Determine the (X, Y) coordinate at the center of the cell enclosing the given text.  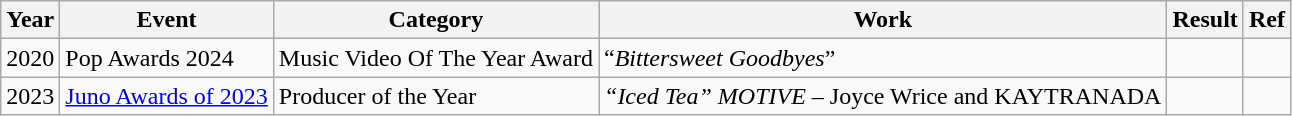
Event (167, 20)
Ref (1266, 20)
Work (882, 20)
2020 (30, 58)
2023 (30, 96)
Pop Awards 2024 (167, 58)
Juno Awards of 2023 (167, 96)
Result (1205, 20)
Producer of the Year (436, 96)
Year (30, 20)
Music Video Of The Year Award (436, 58)
“Bittersweet Goodbyes” (882, 58)
Category (436, 20)
“Iced Tea” MOTIVE – Joyce Wrice and KAYTRANADA (882, 96)
